Identify which cell holds the provided text, then report its [X, Y] central coordinate. 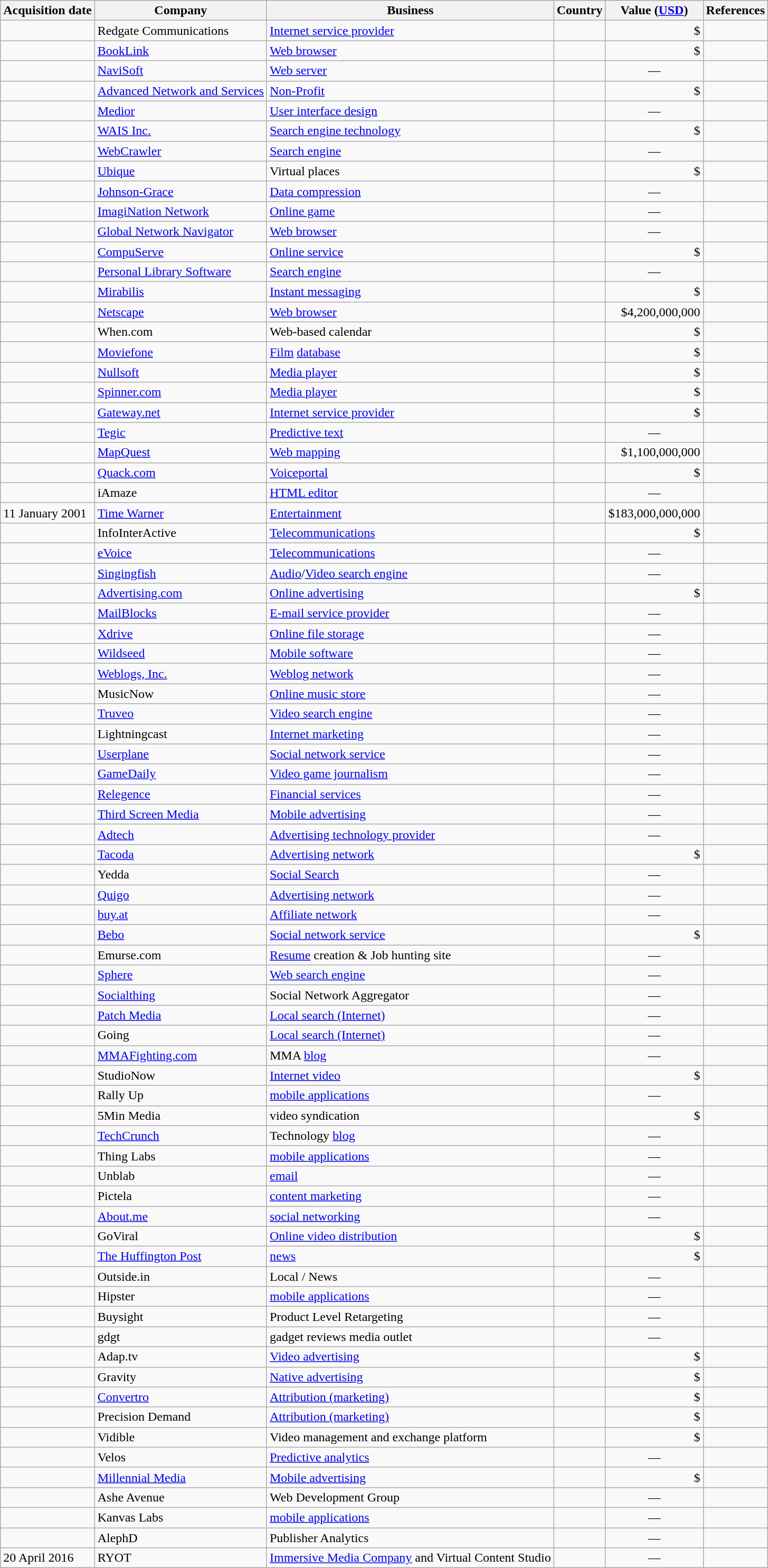
Redgate Communications [181, 31]
Pictela [181, 1196]
Immersive Media Company and Virtual Content Studio [410, 1558]
Global Network Navigator [181, 231]
Relegence [181, 794]
content marketing [410, 1196]
The Huffington Post [181, 1257]
Predictive text [410, 432]
Truveo [181, 714]
iAmaze [181, 493]
Weblogs, Inc. [181, 674]
GameDaily [181, 774]
Product Level Retargeting [410, 1317]
Going [181, 1035]
Velos [181, 1457]
CompuServe [181, 252]
$4,200,000,000 [655, 312]
MMAFighting.com [181, 1055]
$183,000,000,000 [655, 513]
GoViral [181, 1236]
Rally Up [181, 1095]
Audio/Video search engine [410, 573]
TechCrunch [181, 1136]
Advertising.com [181, 593]
Resume creation & Job hunting site [410, 955]
Outside.in [181, 1277]
Xdrive [181, 634]
Personal Library Software [181, 272]
WAIS Inc. [181, 131]
Lightningcast [181, 734]
Virtual places [410, 171]
References [736, 11]
NaviSoft [181, 71]
Voiceportal [410, 473]
Web-based calendar [410, 332]
Native advertising [410, 1377]
news [410, 1257]
Thing Labs [181, 1156]
Johnson-Grace [181, 191]
Quigo [181, 895]
Technology blog [410, 1136]
Company [181, 11]
Weblog network [410, 674]
AlephD [181, 1538]
Spinner.com [181, 392]
Quack.com [181, 473]
eVoice [181, 553]
Bebo [181, 935]
MusicNow [181, 694]
InfoInterActive [181, 533]
20 April 2016 [48, 1558]
MailBlocks [181, 613]
Publisher Analytics [410, 1538]
Online advertising [410, 593]
MapQuest [181, 452]
Kanvas Labs [181, 1517]
BookLink [181, 51]
buy.at [181, 915]
Vidible [181, 1437]
Financial services [410, 794]
Online music store [410, 694]
Mirabilis [181, 292]
E-mail service provider [410, 613]
Internet video [410, 1075]
Online game [410, 211]
Tegic [181, 432]
Film database [410, 352]
Adap.tv [181, 1357]
social networking [410, 1216]
Socialthing [181, 995]
Online file storage [410, 634]
Web server [410, 71]
Online video distribution [410, 1236]
Buysight [181, 1317]
Tacoda [181, 854]
Sphere [181, 975]
Social Network Aggregator [410, 995]
Video management and exchange platform [410, 1437]
Ashe Avenue [181, 1497]
Patch Media [181, 1015]
About.me [181, 1216]
Web mapping [410, 452]
Hipster [181, 1297]
Nullsoft [181, 372]
Internet marketing [410, 734]
Gravity [181, 1377]
Predictive analytics [410, 1457]
Business [410, 11]
Video advertising [410, 1357]
video syndication [410, 1116]
Gateway.net [181, 412]
$1,100,000,000 [655, 452]
WebCrawler [181, 151]
Search engine technology [410, 131]
Video search engine [410, 714]
Web Development Group [410, 1497]
Adtech [181, 834]
Local / News [410, 1277]
Acquisition date [48, 11]
StudioNow [181, 1075]
Moviefone [181, 352]
Non-Profit [410, 91]
Convertro [181, 1397]
Ubique [181, 171]
Netscape [181, 312]
Web search engine [410, 975]
Mobile software [410, 654]
Entertainment [410, 513]
User interface design [410, 111]
Country [580, 11]
When.com [181, 332]
Medior [181, 111]
5Min Media [181, 1116]
11 January 2001 [48, 513]
Social Search [410, 874]
MMA blog [410, 1055]
Time Warner [181, 513]
Online service [410, 252]
Wildseed [181, 654]
Userplane [181, 754]
Unblab [181, 1176]
RYOT [181, 1558]
Advertising technology provider [410, 834]
Value (USD) [655, 11]
Millennial Media [181, 1477]
Data compression [410, 191]
Third Screen Media [181, 814]
gadget reviews media outlet [410, 1337]
gdgt [181, 1337]
ImagiNation Network [181, 211]
Advanced Network and Services [181, 91]
email [410, 1176]
Affiliate network [410, 915]
Instant messaging [410, 292]
Singingfish [181, 573]
Emurse.com [181, 955]
Video game journalism [410, 774]
HTML editor [410, 493]
Yedda [181, 874]
Precision Demand [181, 1417]
